Capture the cell that displays the provided text and extract its [X, Y] central coordinate. 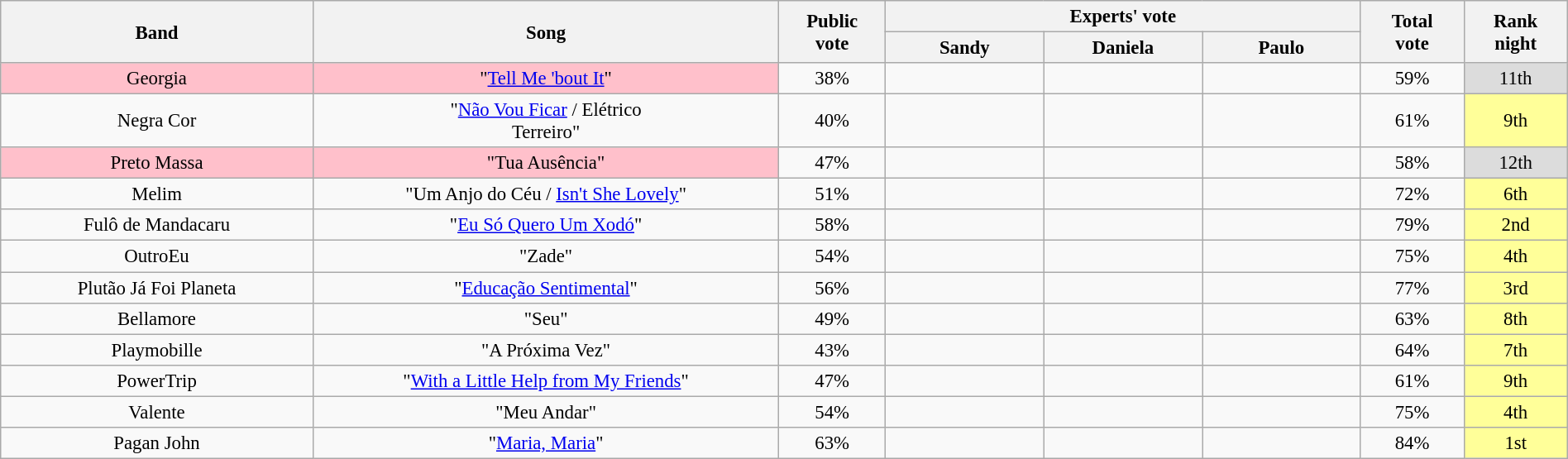
49% [832, 318]
12th [1515, 163]
Playmobille [157, 350]
1st [1515, 443]
Paulo [1282, 48]
11th [1515, 79]
Valente [157, 412]
7th [1515, 350]
Ranknight [1515, 31]
Pagan John [157, 443]
Daniela [1123, 48]
Band [157, 31]
Totalvote [1413, 31]
"Meu Andar" [546, 412]
51% [832, 194]
"Tua Ausência" [546, 163]
PowerTrip [157, 380]
Bellamore [157, 318]
40% [832, 121]
Sandy [965, 48]
84% [1413, 443]
72% [1413, 194]
"Eu Só Quero Um Xodó" [546, 226]
Melim [157, 194]
59% [1413, 79]
38% [832, 79]
"Tell Me 'bout It" [546, 79]
Negra Cor [157, 121]
Plutão Já Foi Planeta [157, 288]
77% [1413, 288]
Preto Massa [157, 163]
56% [832, 288]
"With a Little Help from My Friends" [546, 380]
3rd [1515, 288]
64% [1413, 350]
"Não Vou Ficar / ElétricoTerreiro" [546, 121]
2nd [1515, 226]
8th [1515, 318]
Fulô de Mandacaru [157, 226]
"Zade" [546, 256]
Song [546, 31]
Georgia [157, 79]
79% [1413, 226]
"Um Anjo do Céu / Isn't She Lovely" [546, 194]
Publicvote [832, 31]
"Educação Sentimental" [546, 288]
Experts' vote [1123, 17]
"Maria, Maria" [546, 443]
"A Próxima Vez" [546, 350]
"Seu" [546, 318]
43% [832, 350]
OutroEu [157, 256]
6th [1515, 194]
